Return the (x, y) coordinate for the center point of the cell that contains the specified text.  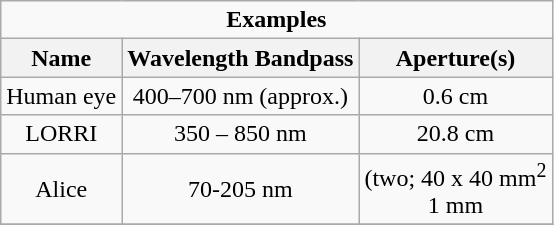
70-205 nm (240, 189)
Alice (62, 189)
Examples (276, 20)
LORRI (62, 134)
0.6 cm (456, 96)
Name (62, 58)
Aperture(s) (456, 58)
Wavelength Bandpass (240, 58)
20.8 cm (456, 134)
(two; 40 x 40 mm21 mm (456, 189)
Human eye (62, 96)
400–700 nm (approx.) (240, 96)
350 – 850 nm (240, 134)
